Pinpoint the cell where the given text exists, returning its [X, Y] midpoint coordinate. 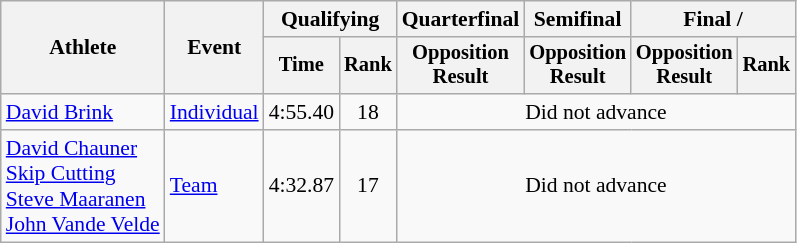
Team [214, 186]
Quarterfinal [461, 19]
Qualifying [330, 19]
Athlete [83, 48]
Time [302, 66]
David Brink [83, 112]
Semifinal [578, 19]
David ChaunerSkip CuttingSteve MaaranenJohn Vande Velde [83, 186]
Event [214, 48]
Final / [713, 19]
18 [368, 112]
17 [368, 186]
4:55.40 [302, 112]
Individual [214, 112]
4:32.87 [302, 186]
